Locate the cell with the specified text and output its (x, y) center coordinate. 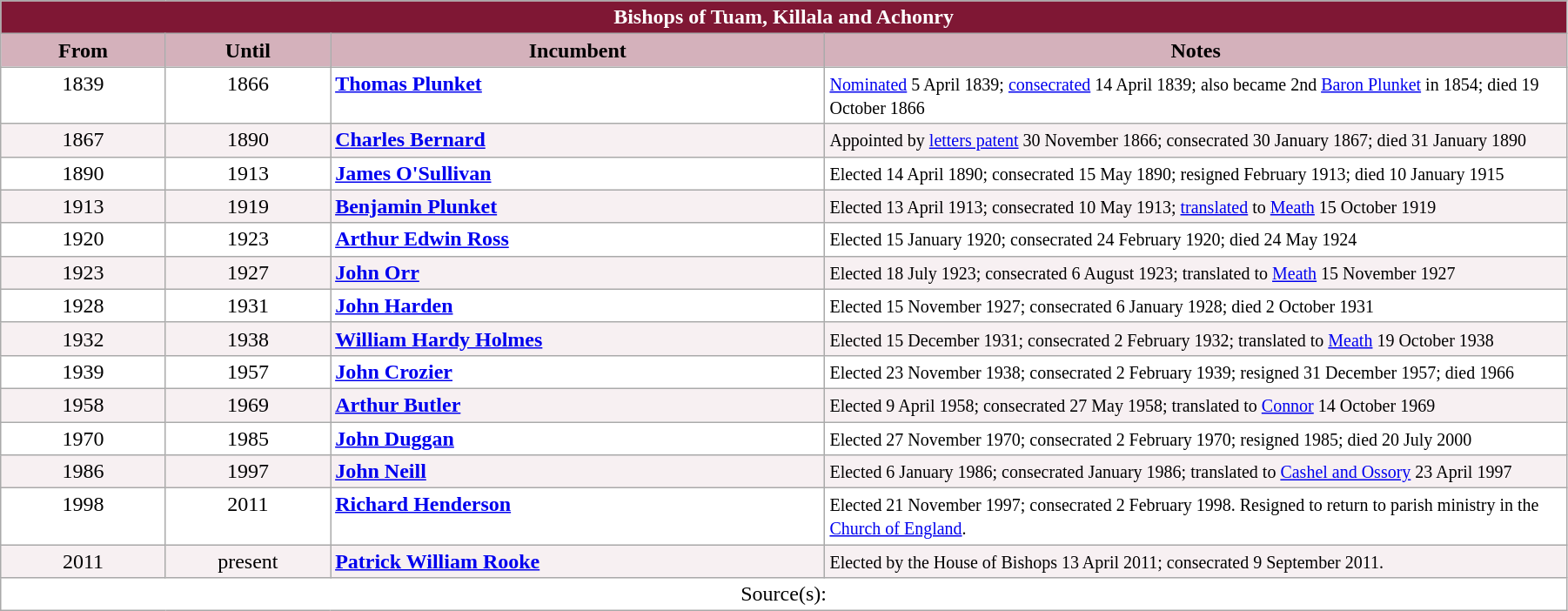
James O'Sullivan (578, 173)
Elected 15 November 1927; consecrated 6 January 1928; died 2 October 1931 (1196, 305)
Elected 15 January 1920; consecrated 24 February 1920; died 24 May 1924 (1196, 239)
Elected by the House of Bishops 13 April 2011; consecrated 9 September 2011. (1196, 561)
present (247, 561)
William Hardy Holmes (578, 339)
Nominated 5 April 1839; consecrated 14 April 1839; also became 2nd Baron Plunket in 1854; died 19 October 1866 (1196, 96)
John Harden (578, 305)
1998 (84, 517)
Patrick William Rooke (578, 561)
Elected 18 July 1923; consecrated 6 August 1923; translated to Meath 15 November 1927 (1196, 272)
Elected 6 January 1986; consecrated January 1986; translated to Cashel and Ossory 23 April 1997 (1196, 472)
Charles Bernard (578, 140)
John Orr (578, 272)
Thomas Plunket (578, 96)
Elected 23 November 1938; consecrated 2 February 1939; resigned 31 December 1957; died 1966 (1196, 372)
Appointed by letters patent 30 November 1866; consecrated 30 January 1867; died 31 January 1890 (1196, 140)
1986 (84, 472)
Richard Henderson (578, 517)
1938 (247, 339)
Benjamin Plunket (578, 206)
1919 (247, 206)
Arthur Butler (578, 405)
1957 (247, 372)
Elected 21 November 1997; consecrated 2 February 1998. Resigned to return to parish ministry in the Church of England. (1196, 517)
1867 (84, 140)
1997 (247, 472)
Bishops of Tuam, Killala and Achonry (784, 17)
1931 (247, 305)
1920 (84, 239)
Elected 15 December 1931; consecrated 2 February 1932; translated to Meath 19 October 1938 (1196, 339)
1932 (84, 339)
John Duggan (578, 438)
Incumbent (578, 50)
1839 (84, 96)
John Neill (578, 472)
Arthur Edwin Ross (578, 239)
From (84, 50)
1928 (84, 305)
Elected 27 November 1970; consecrated 2 February 1970; resigned 1985; died 20 July 2000 (1196, 438)
1927 (247, 272)
Elected 9 April 1958; consecrated 27 May 1958; translated to Connor 14 October 1969 (1196, 405)
1958 (84, 405)
1866 (247, 96)
1970 (84, 438)
John Crozier (578, 372)
1969 (247, 405)
Notes (1196, 50)
Elected 13 April 1913; consecrated 10 May 1913; translated to Meath 15 October 1919 (1196, 206)
Until (247, 50)
Source(s): (784, 594)
Elected 14 April 1890; consecrated 15 May 1890; resigned February 1913; died 10 January 1915 (1196, 173)
1939 (84, 372)
1985 (247, 438)
